Detect which cell encompasses the target text, then output its (x, y) center coordinate. 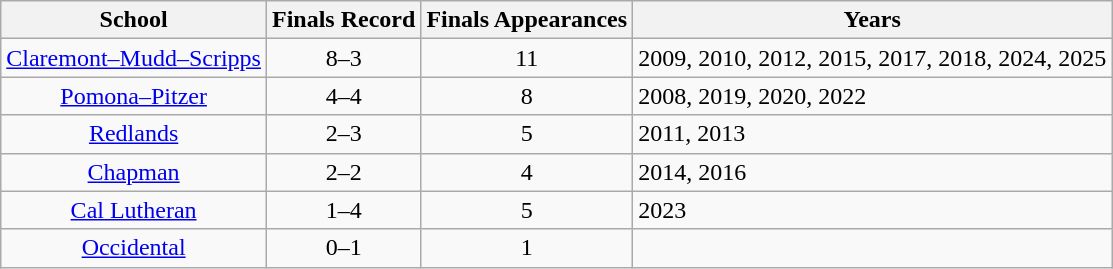
Claremont–Mudd–Scripps (134, 58)
2023 (872, 210)
11 (527, 58)
Chapman (134, 172)
2014, 2016 (872, 172)
8 (527, 96)
Finals Appearances (527, 20)
4–4 (343, 96)
1–4 (343, 210)
0–1 (343, 248)
Occidental (134, 248)
2009, 2010, 2012, 2015, 2017, 2018, 2024, 2025 (872, 58)
Pomona–Pitzer (134, 96)
4 (527, 172)
2–3 (343, 134)
Redlands (134, 134)
8–3 (343, 58)
2–2 (343, 172)
Cal Lutheran (134, 210)
Finals Record (343, 20)
2011, 2013 (872, 134)
1 (527, 248)
Years (872, 20)
2008, 2019, 2020, 2022 (872, 96)
School (134, 20)
